Find where the given text appears and provide that cell's center as [x, y] coordinate. 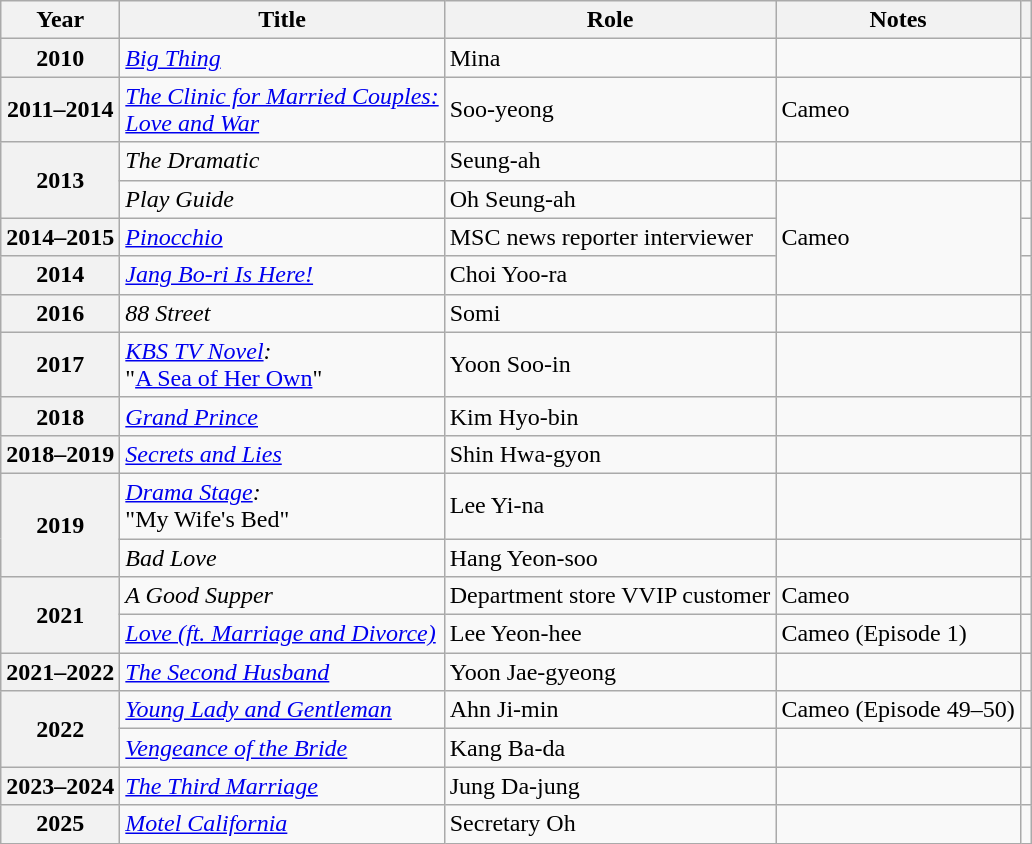
Choi Yoo-ra [610, 275]
KBS TV Novel:"A Sea of Her Own" [282, 364]
2021 [60, 615]
Lee Yeon-hee [610, 634]
Title [282, 20]
Bad Love [282, 557]
Notes [898, 20]
88 Street [282, 313]
2025 [60, 824]
Soo-yeong [610, 110]
Play Guide [282, 199]
Cameo (Episode 49–50) [898, 710]
2018 [60, 416]
2019 [60, 524]
Drama Stage:"My Wife's Bed" [282, 506]
Yoon Soo-in [610, 364]
Year [60, 20]
Department store VVIP customer [610, 596]
Secrets and Lies [282, 454]
The Third Marriage [282, 786]
Pinocchio [282, 237]
Kim Hyo-bin [610, 416]
A Good Supper [282, 596]
Vengeance of the Bride [282, 748]
The Dramatic [282, 161]
2010 [60, 58]
Motel California [282, 824]
Jang Bo-ri Is Here! [282, 275]
Lee Yi-na [610, 506]
Role [610, 20]
Shin Hwa-gyon [610, 454]
Grand Prince [282, 416]
Mina [610, 58]
2021–2022 [60, 672]
The Second Husband [282, 672]
Young Lady and Gentleman [282, 710]
Somi [610, 313]
Yoon Jae-gyeong [610, 672]
2017 [60, 364]
Love (ft. Marriage and Divorce) [282, 634]
2011–2014 [60, 110]
Secretary Oh [610, 824]
2014 [60, 275]
Seung-ah [610, 161]
2014–2015 [60, 237]
Oh Seung-ah [610, 199]
Jung Da-jung [610, 786]
The Clinic for Married Couples:Love and War [282, 110]
2022 [60, 729]
2016 [60, 313]
2013 [60, 180]
Big Thing [282, 58]
2023–2024 [60, 786]
Cameo (Episode 1) [898, 634]
2018–2019 [60, 454]
Ahn Ji-min [610, 710]
Hang Yeon-soo [610, 557]
MSC news reporter interviewer [610, 237]
Kang Ba-da [610, 748]
